Extract the (x, y) coordinate from the center of the cell holding the provided text.  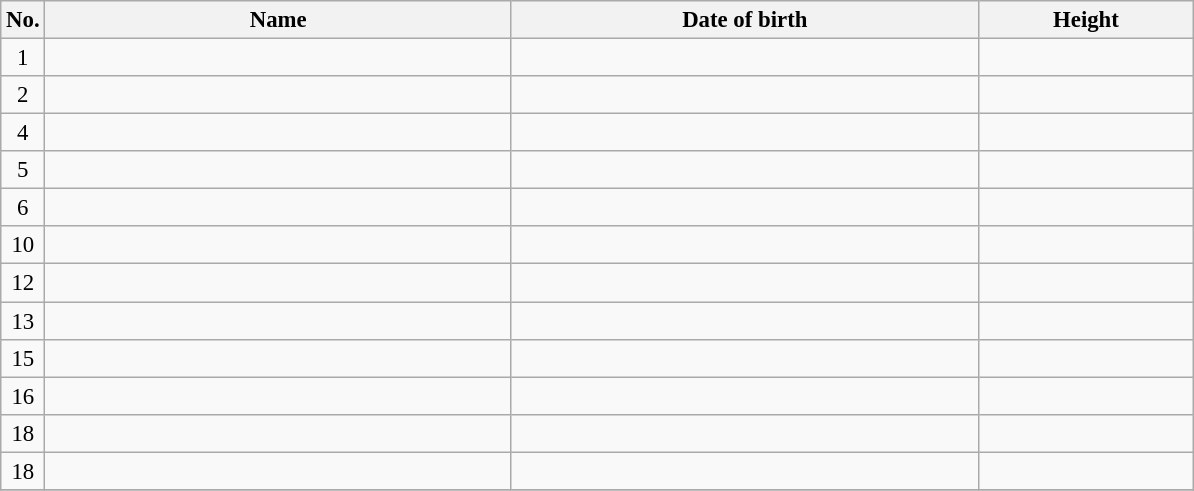
16 (23, 396)
Name (278, 20)
10 (23, 245)
Date of birth (744, 20)
5 (23, 170)
15 (23, 358)
6 (23, 208)
Height (1086, 20)
No. (23, 20)
4 (23, 133)
2 (23, 95)
1 (23, 58)
13 (23, 321)
12 (23, 283)
